For the text-containing cell, return its midpoint in [X, Y] coordinate format. 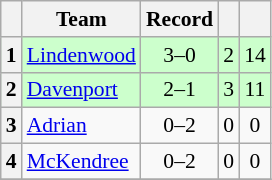
Team [82, 19]
McKendree [82, 162]
Lindenwood [82, 55]
Adrian [82, 126]
14 [255, 55]
3–0 [180, 55]
Davenport [82, 90]
1 [12, 55]
Record [180, 19]
4 [12, 162]
2–1 [180, 90]
11 [255, 90]
